Extract the [X, Y] coordinate from the center of the cell holding the provided text.  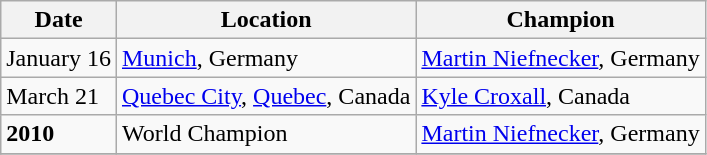
Champion [560, 20]
Munich, Germany [266, 58]
January 16 [59, 58]
Kyle Croxall, Canada [560, 96]
2010 [59, 134]
Date [59, 20]
Location [266, 20]
World Champion [266, 134]
Quebec City, Quebec, Canada [266, 96]
March 21 [59, 96]
